Return [X, Y] of the center of cell containing provided text 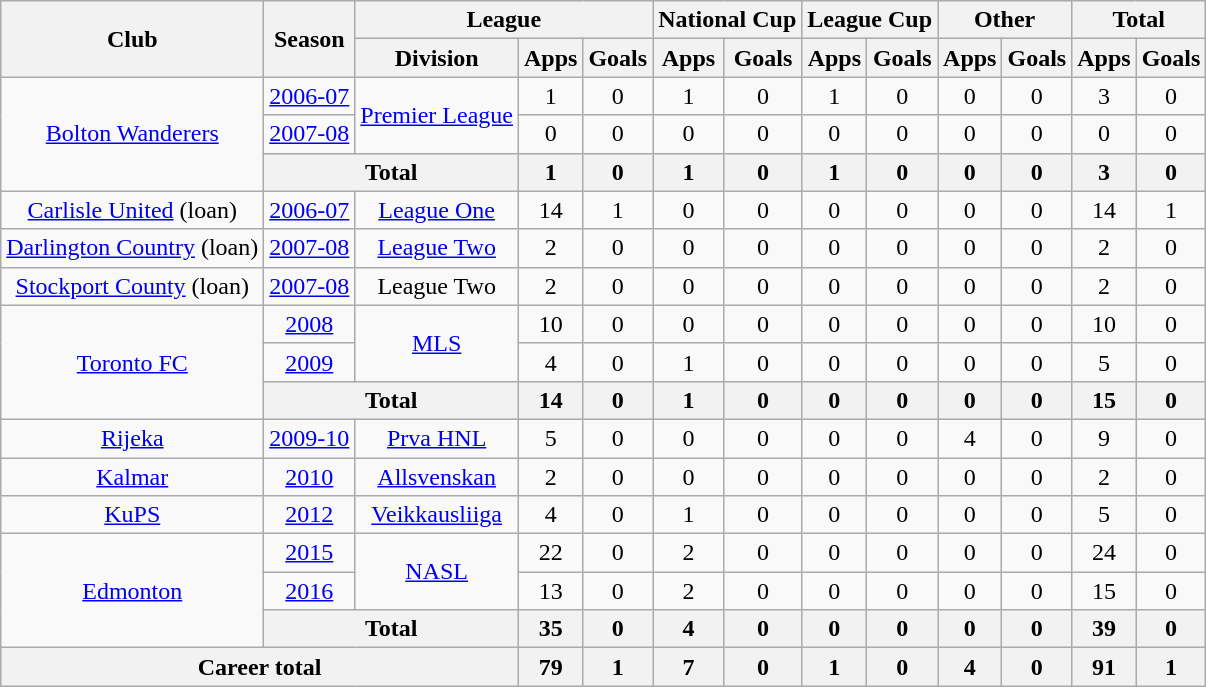
Other [1005, 20]
MLS [437, 343]
Season [310, 39]
2009-10 [310, 438]
Career total [260, 667]
Club [132, 39]
2015 [310, 553]
39 [1104, 629]
22 [550, 553]
Allsvenskan [437, 477]
Stockport County (loan) [132, 286]
Bolton Wanderers [132, 134]
9 [1104, 438]
League Cup [870, 20]
Rijeka [132, 438]
2009 [310, 362]
91 [1104, 667]
2010 [310, 477]
Premier League [437, 115]
Darlington Country (loan) [132, 248]
35 [550, 629]
Edmonton [132, 591]
2016 [310, 591]
Carlisle United (loan) [132, 210]
79 [550, 667]
2012 [310, 515]
League One [437, 210]
7 [689, 667]
KuPS [132, 515]
2008 [310, 324]
Prva HNL [437, 438]
Toronto FC [132, 362]
Division [437, 58]
13 [550, 591]
National Cup [728, 20]
Veikkausliiga [437, 515]
Kalmar [132, 477]
NASL [437, 572]
League [504, 20]
24 [1104, 553]
